Search for the cell housing the specified text and yield its [x, y] center coordinate. 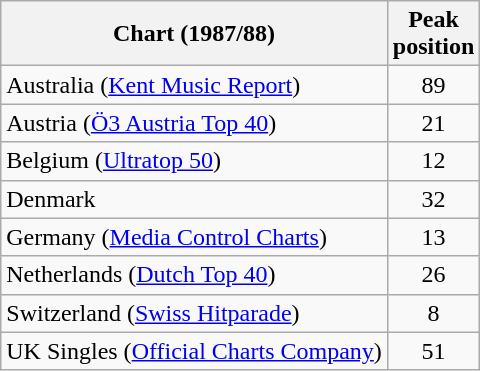
Belgium (Ultratop 50) [194, 161]
13 [433, 237]
8 [433, 313]
12 [433, 161]
26 [433, 275]
Peakposition [433, 34]
Chart (1987/88) [194, 34]
51 [433, 351]
UK Singles (Official Charts Company) [194, 351]
Netherlands (Dutch Top 40) [194, 275]
Germany (Media Control Charts) [194, 237]
21 [433, 123]
Austria (Ö3 Austria Top 40) [194, 123]
89 [433, 85]
32 [433, 199]
Australia (Kent Music Report) [194, 85]
Denmark [194, 199]
Switzerland (Swiss Hitparade) [194, 313]
